Find where the given text appears and provide that cell's center as (X, Y) coordinate. 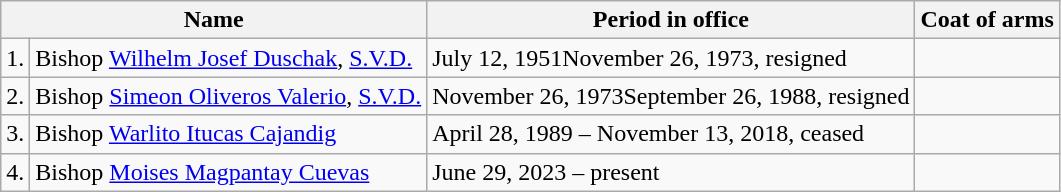
Bishop Moises Magpantay Cuevas (228, 172)
1. (16, 58)
April 28, 1989 – November 13, 2018, ceased (671, 134)
Period in office (671, 20)
2. (16, 96)
Bishop Wilhelm Josef Duschak, S.V.D. (228, 58)
July 12, 1951November 26, 1973, resigned (671, 58)
November 26, 1973September 26, 1988, resigned (671, 96)
June 29, 2023 – present (671, 172)
Name (214, 20)
4. (16, 172)
3. (16, 134)
Coat of arms (987, 20)
Bishop Simeon Oliveros Valerio, S.V.D. (228, 96)
Bishop Warlito Itucas Cajandig (228, 134)
